Find where the given text appears and provide that cell's center as (x, y) coordinate. 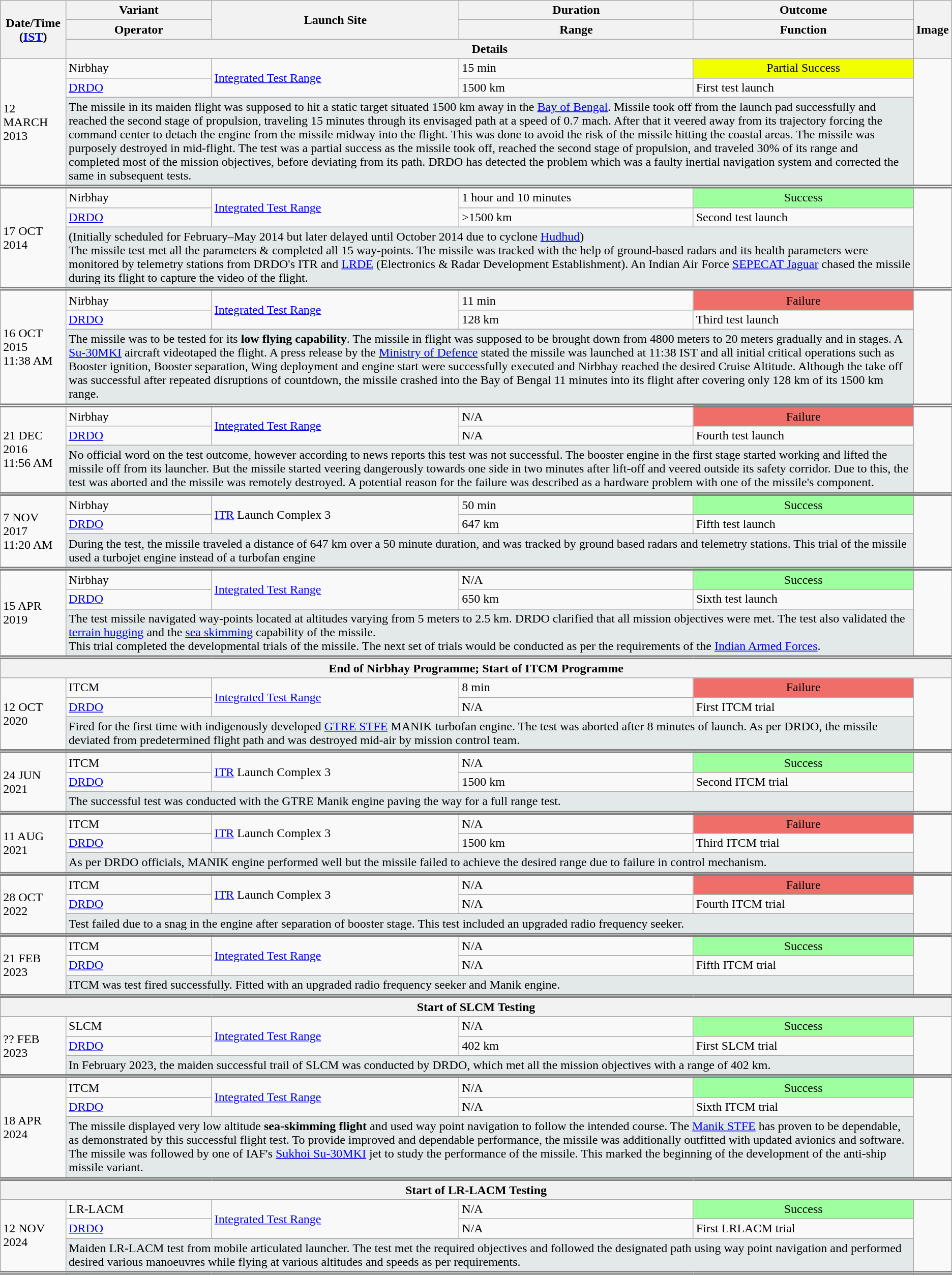
Third test launch (804, 319)
Start of LR-LACM Testing (476, 1189)
50 min (576, 505)
Sixth ITCM trial (804, 1107)
First SLCM trial (804, 1046)
LR-LACM (139, 1209)
21 FEB 2023 (34, 965)
In February 2023, the maiden successful trail of SLCM was conducted by DRDO, which met all the mission objectives with a range of 402 km. (490, 1066)
Third ITCM trial (804, 843)
650 km (576, 599)
First test launch (804, 87)
402 km (576, 1046)
Outcome (804, 10)
12 MARCH 2013 (34, 123)
Range (576, 29)
ITCM was test fired successfully. Fitted with an upgraded radio frequency seeker and Manik engine. (490, 986)
24 JUN 2021 (34, 782)
End of Nirbhay Programme; Start of ITCM Programme (476, 667)
Fourth ITCM trial (804, 904)
Test failed due to a snag in the engine after separation of booster stage. This test included an upgraded radio frequency seeker. (490, 925)
?? FEB 2023 (34, 1047)
Details (490, 49)
8 min (576, 688)
12 OCT 2020 (34, 715)
15 APR 2019 (34, 613)
11 AUG 2021 (34, 843)
128 km (576, 319)
21 DEC 201611:56 AM (34, 449)
Fifth test launch (804, 524)
Launch Site (336, 20)
As per DRDO officials, MANIK engine performed well but the missile failed to achieve the desired range due to failure in control mechanism. (490, 864)
First ITCM trial (804, 707)
15 min (576, 68)
Fourth test launch (804, 436)
28 OCT 2022 (34, 904)
18 APR 2024 (34, 1127)
16 OCT 201511:38 AM (34, 347)
Sixth test launch (804, 599)
Duration (576, 10)
Partial Success (804, 68)
Date/Time(IST) (34, 29)
SLCM (139, 1026)
Operator (139, 29)
Image (933, 29)
7 NOV 201711:20 AM (34, 531)
Second test launch (804, 217)
The successful test was conducted with the GTRE Manik engine paving the way for a full range test. (490, 802)
1 hour and 10 minutes (576, 197)
647 km (576, 524)
12 NOV 2024 (34, 1236)
11 min (576, 299)
>1500 km (576, 217)
Fifth ITCM trial (804, 965)
First LRLACM trial (804, 1229)
Function (804, 29)
Second ITCM trial (804, 782)
Start of SLCM Testing (476, 1006)
Variant (139, 10)
17 OCT 2014 (34, 238)
